Identify which cell holds the provided text, then report its (x, y) central coordinate. 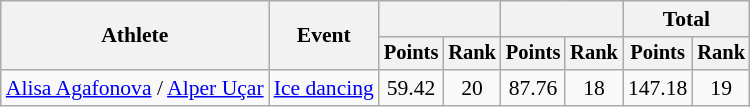
20 (472, 88)
Ice dancing (324, 88)
Athlete (135, 36)
Total (686, 19)
147.18 (658, 88)
Alisa Agafonova / Alper Uçar (135, 88)
Event (324, 36)
59.42 (411, 88)
18 (594, 88)
19 (721, 88)
87.76 (533, 88)
